Locate the cell with the specified text and output its (X, Y) center coordinate. 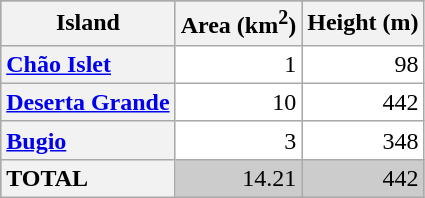
3 (238, 140)
Height (m) (363, 24)
TOTAL (88, 178)
98 (363, 64)
14.21 (238, 178)
10 (238, 102)
348 (363, 140)
Chão Islet (88, 64)
Island (88, 24)
Deserta Grande (88, 102)
Area (km2) (238, 24)
1 (238, 64)
Bugio (88, 140)
